Detect which cell encompasses the target text, then output its (x, y) center coordinate. 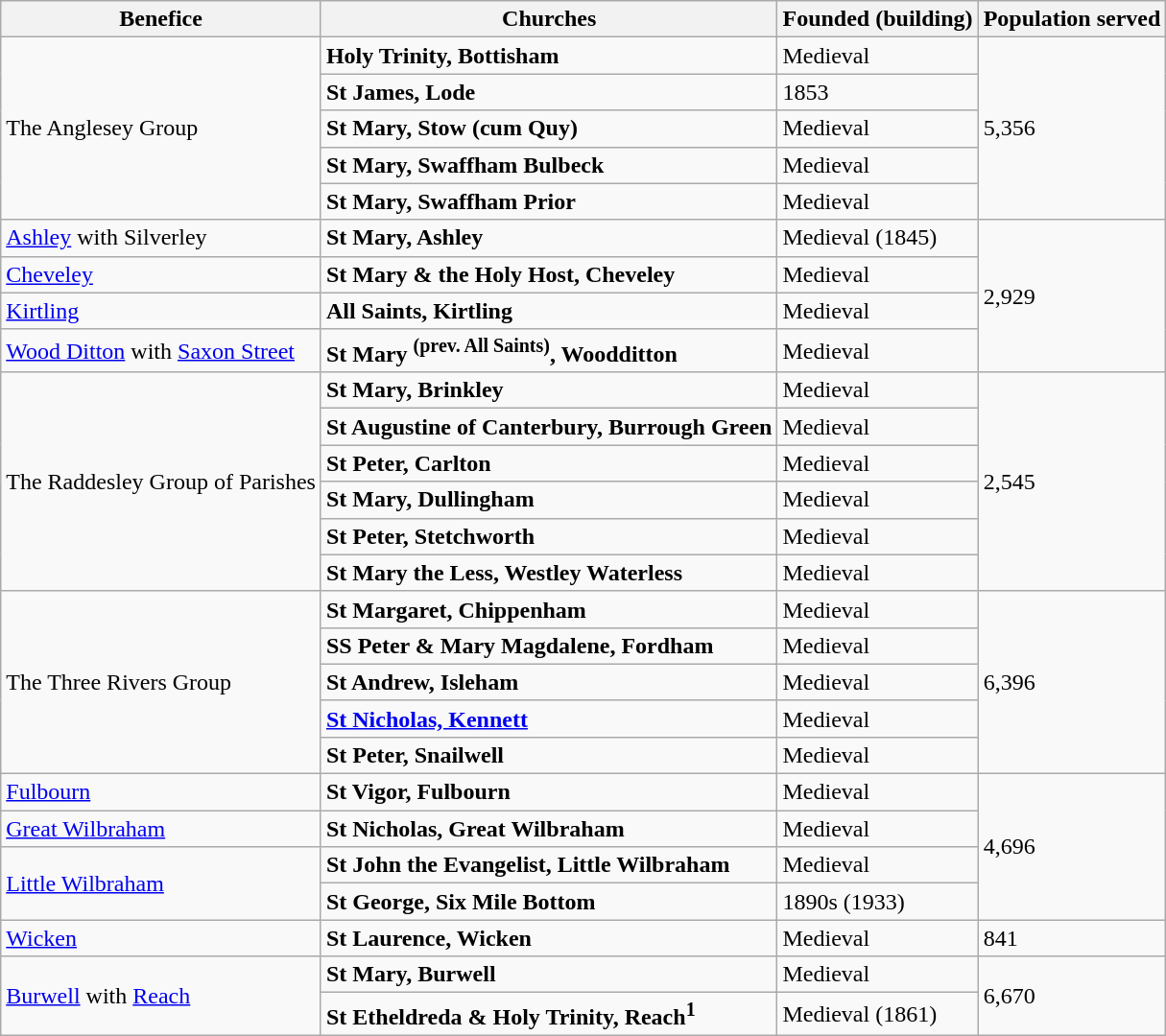
St George, Six Mile Bottom (549, 902)
Medieval (1861) (877, 1015)
St Peter, Carlton (549, 463)
St Laurence, Wicken (549, 938)
St Mary, Brinkley (549, 390)
St Mary & the Holy Host, Cheveley (549, 274)
Burwell with Reach (161, 996)
St Mary, Stow (cum Quy) (549, 129)
Wood Ditton with Saxon Street (161, 351)
5,356 (1072, 129)
St Peter, Snailwell (549, 755)
1853 (877, 92)
2,929 (1072, 295)
St Mary, Dullingham (549, 500)
Founded (building) (877, 19)
Great Wilbraham (161, 829)
Fulbourn (161, 792)
Wicken (161, 938)
St Mary, Ashley (549, 238)
St Vigor, Fulbourn (549, 792)
St Peter, Stetchworth (549, 536)
Medieval (1845) (877, 238)
The Three Rivers Group (161, 682)
2,545 (1072, 482)
6,396 (1072, 682)
St Mary, Swaffham Prior (549, 201)
St James, Lode (549, 92)
St Mary, Swaffham Bulbeck (549, 165)
St Margaret, Chippenham (549, 609)
Benefice (161, 19)
Ashley with Silverley (161, 238)
The Raddesley Group of Parishes (161, 482)
St Nicholas, Kennett (549, 718)
St Mary the Less, Westley Waterless (549, 573)
Holy Trinity, Bottisham (549, 56)
The Anglesey Group (161, 129)
St Augustine of Canterbury, Burrough Green (549, 427)
All Saints, Kirtling (549, 311)
St Mary (prev. All Saints), Woodditton (549, 351)
6,670 (1072, 996)
SS Peter & Mary Magdalene, Fordham (549, 646)
Churches (549, 19)
St John the Evangelist, Little Wilbraham (549, 865)
Population served (1072, 19)
Kirtling (161, 311)
4,696 (1072, 847)
St Nicholas, Great Wilbraham (549, 829)
St Mary, Burwell (549, 975)
1890s (1933) (877, 902)
St Etheldreda & Holy Trinity, Reach1 (549, 1015)
Cheveley (161, 274)
841 (1072, 938)
St Andrew, Isleham (549, 682)
Little Wilbraham (161, 883)
